Find where the given text appears and provide that cell's center as (X, Y) coordinate. 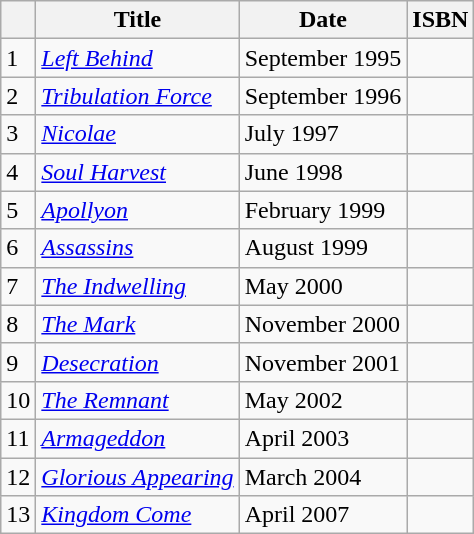
12 (18, 477)
March 2004 (323, 477)
August 1999 (323, 248)
September 1996 (323, 96)
9 (18, 362)
7 (18, 286)
ISBN (440, 20)
Title (138, 20)
The Mark (138, 324)
Apollyon (138, 210)
Date (323, 20)
2 (18, 96)
April 2003 (323, 438)
May 2000 (323, 286)
11 (18, 438)
Desecration (138, 362)
November 2000 (323, 324)
Tribulation Force (138, 96)
13 (18, 515)
Glorious Appearing (138, 477)
Left Behind (138, 58)
November 2001 (323, 362)
Assassins (138, 248)
The Remnant (138, 400)
Soul Harvest (138, 172)
April 2007 (323, 515)
September 1995 (323, 58)
Armageddon (138, 438)
The Indwelling (138, 286)
1 (18, 58)
June 1998 (323, 172)
Kingdom Come (138, 515)
July 1997 (323, 134)
6 (18, 248)
May 2002 (323, 400)
February 1999 (323, 210)
8 (18, 324)
4 (18, 172)
5 (18, 210)
Nicolae (138, 134)
10 (18, 400)
3 (18, 134)
